Locate the cell with the specified text and output its (X, Y) center coordinate. 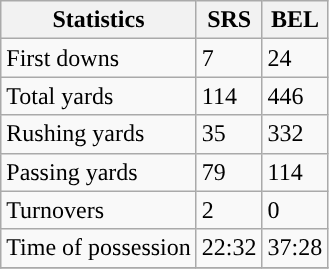
22:32 (229, 248)
7 (229, 58)
Statistics (99, 20)
2 (229, 210)
446 (295, 96)
Passing yards (99, 172)
37:28 (295, 248)
First downs (99, 58)
332 (295, 134)
Rushing yards (99, 134)
Time of possession (99, 248)
35 (229, 134)
Total yards (99, 96)
79 (229, 172)
BEL (295, 20)
Turnovers (99, 210)
0 (295, 210)
24 (295, 58)
SRS (229, 20)
